Capture the cell that displays the provided text and extract its [X, Y] central coordinate. 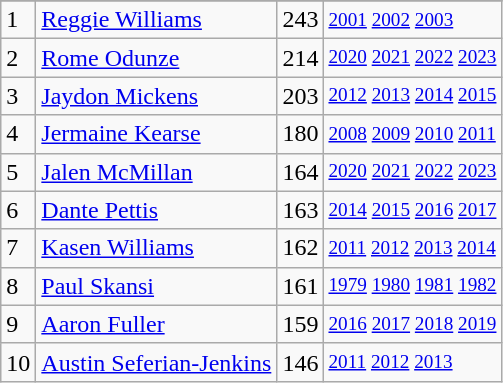
2014 2015 2016 2017 [412, 210]
2016 2017 2018 2019 [412, 324]
180 [300, 134]
162 [300, 248]
243 [300, 20]
1 [18, 20]
161 [300, 286]
5 [18, 172]
3 [18, 96]
10 [18, 362]
146 [300, 362]
Jalen McMillan [156, 172]
1979 1980 1981 1982 [412, 286]
9 [18, 324]
Aaron Fuller [156, 324]
159 [300, 324]
2001 2002 2003 [412, 20]
Reggie Williams [156, 20]
Rome Odunze [156, 58]
2012 2013 2014 2015 [412, 96]
7 [18, 248]
Paul Skansi [156, 286]
4 [18, 134]
8 [18, 286]
Jaydon Mickens [156, 96]
2 [18, 58]
2008 2009 2010 2011 [412, 134]
Dante Pettis [156, 210]
2011 2012 2013 [412, 362]
164 [300, 172]
203 [300, 96]
Austin Seferian-Jenkins [156, 362]
163 [300, 210]
Jermaine Kearse [156, 134]
2011 2012 2013 2014 [412, 248]
214 [300, 58]
Kasen Williams [156, 248]
6 [18, 210]
